Return the (x, y) coordinate for the center point of the cell that contains the specified text.  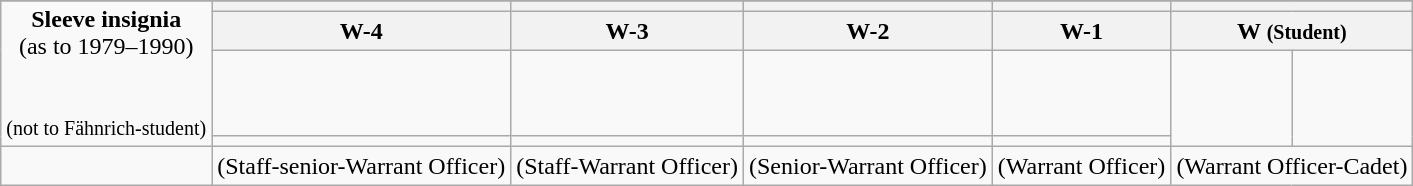
(Warrant Officer-Cadet) (1292, 166)
W-3 (628, 31)
(Senior-Warrant Officer) (868, 166)
W-2 (868, 31)
W-1 (1082, 31)
W-4 (362, 31)
(Warrant Officer) (1082, 166)
Sleeve insignia (as to 1979–1990)(not to Fähnrich-student) (106, 74)
W (Student) (1292, 31)
(Staff-Warrant Officer) (628, 166)
(Staff-senior-Warrant Officer) (362, 166)
